Search for the cell housing the specified text and yield its (X, Y) center coordinate. 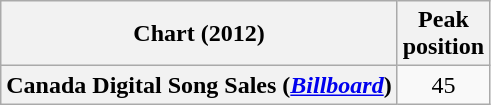
Peakposition (443, 34)
Canada Digital Song Sales (Billboard) (199, 85)
45 (443, 85)
Chart (2012) (199, 34)
